Pinpoint the cell where the given text exists, returning its [X, Y] midpoint coordinate. 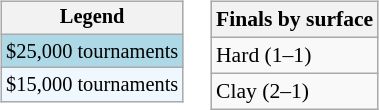
Finals by surface [294, 20]
Legend [92, 18]
$15,000 tournaments [92, 85]
Hard (1–1) [294, 55]
$25,000 tournaments [92, 51]
Clay (2–1) [294, 91]
